Extract the (X, Y) coordinate from the center of the cell holding the provided text.  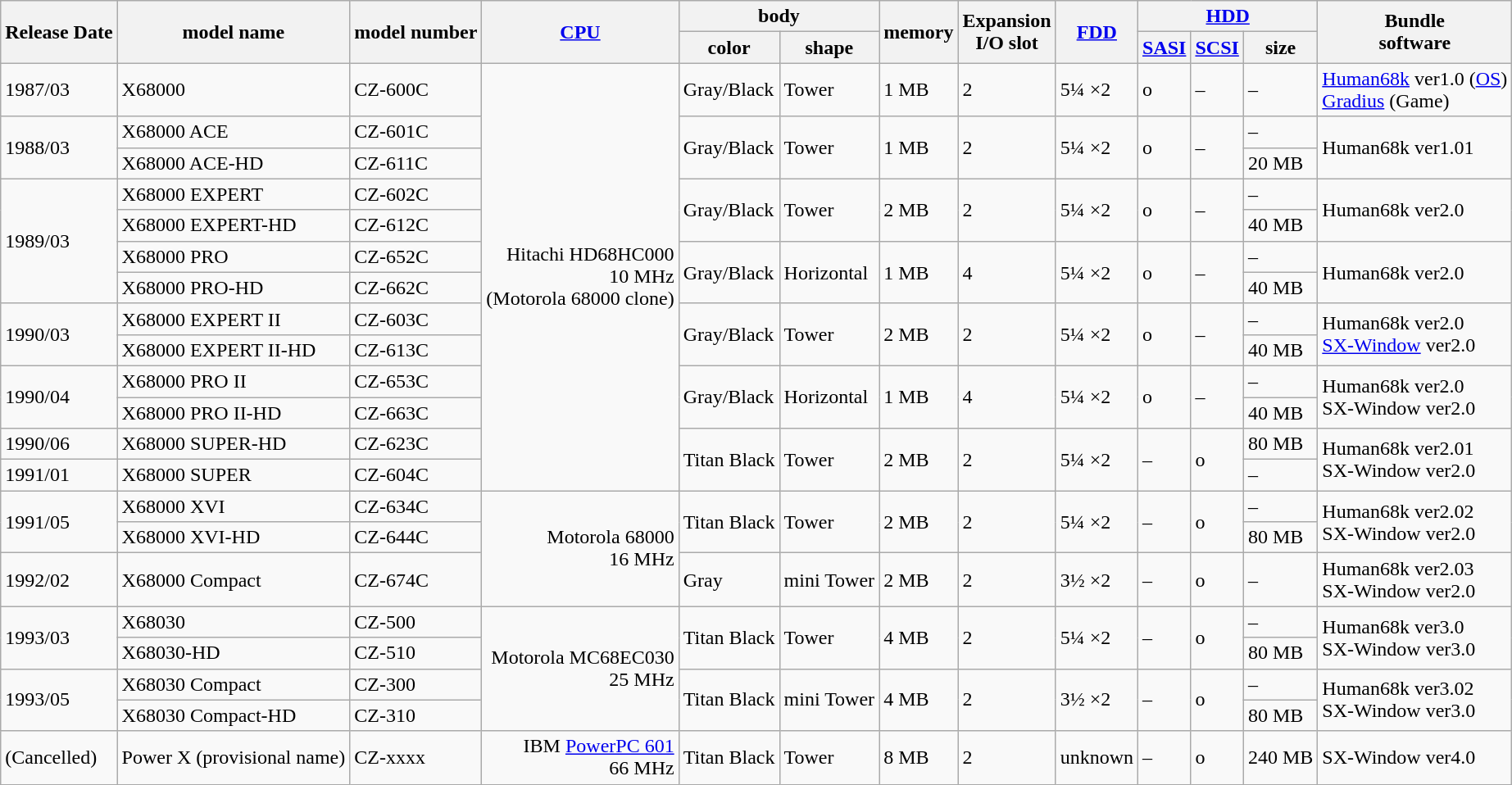
CZ-662C (416, 288)
CZ-xxxx (416, 757)
1993/03 (59, 638)
(Cancelled) (59, 757)
X68000 SUPER-HD (234, 444)
CZ-600C (416, 90)
20 MB (1280, 163)
CZ-603C (416, 319)
X68000 SUPER (234, 475)
X68000 (234, 90)
Power X (provisional name) (234, 757)
X68000 EXPERT-HD (234, 225)
X68000 ACE (234, 132)
memory (919, 32)
240 MB (1280, 757)
model name (234, 32)
X68000 ACE-HD (234, 163)
X68030 Compact (234, 684)
X68030 Compact-HD (234, 715)
1989/03 (59, 241)
Human68k ver2.03SX-Window ver2.0 (1414, 580)
CZ-611C (416, 163)
Human68k ver1.01 (1414, 147)
X68000 PRO II-HD (234, 412)
X68030-HD (234, 653)
X68000 PRO (234, 256)
CZ-652C (416, 256)
CPU (580, 32)
X68000 Compact (234, 580)
CZ-510 (416, 653)
Human68k ver1.0 (OS)Gradius (Game) (1414, 90)
CZ-653C (416, 381)
size (1280, 48)
CZ-300 (416, 684)
CZ-613C (416, 350)
1991/05 (59, 522)
CZ-604C (416, 475)
CZ-310 (416, 715)
Human68k ver3.02SX-Window ver3.0 (1414, 700)
X68000 PRO II (234, 381)
1990/06 (59, 444)
CZ-601C (416, 132)
CZ-612C (416, 225)
Bundlesoftware (1414, 32)
color (729, 48)
8 MB (919, 757)
1988/03 (59, 147)
SX-Window ver4.0 (1414, 757)
ExpansionI/O slot (1006, 32)
Human68k ver2.02SX-Window ver2.0 (1414, 522)
Motorola MC68EC03025 MHz (580, 669)
1990/03 (59, 334)
Gray (729, 580)
X68000 EXPERT II-HD (234, 350)
SASI (1165, 48)
CZ-500 (416, 622)
SCSI (1217, 48)
Motorola 6800016 MHz (580, 549)
X68000 XVI-HD (234, 538)
Human68k ver3.0SX-Window ver3.0 (1414, 638)
HDD (1228, 16)
X68000 PRO-HD (234, 288)
Hitachi HD68HC00010 MHz(Motorola 68000 clone) (580, 277)
1992/02 (59, 580)
FDD (1097, 32)
body (779, 16)
CZ-623C (416, 444)
CZ-644C (416, 538)
1990/04 (59, 397)
CZ-634C (416, 506)
IBM PowerPC 60166 MHz (580, 757)
X68000 EXPERT (234, 194)
X68030 (234, 622)
CZ-602C (416, 194)
1993/05 (59, 700)
unknown (1097, 757)
X68000 EXPERT II (234, 319)
Release Date (59, 32)
shape (829, 48)
1991/01 (59, 475)
CZ-674C (416, 580)
CZ-663C (416, 412)
Human68k ver2.01SX-Window ver2.0 (1414, 460)
model number (416, 32)
X68000 XVI (234, 506)
1987/03 (59, 90)
